Locate the cell with the specified text and output its [X, Y] center coordinate. 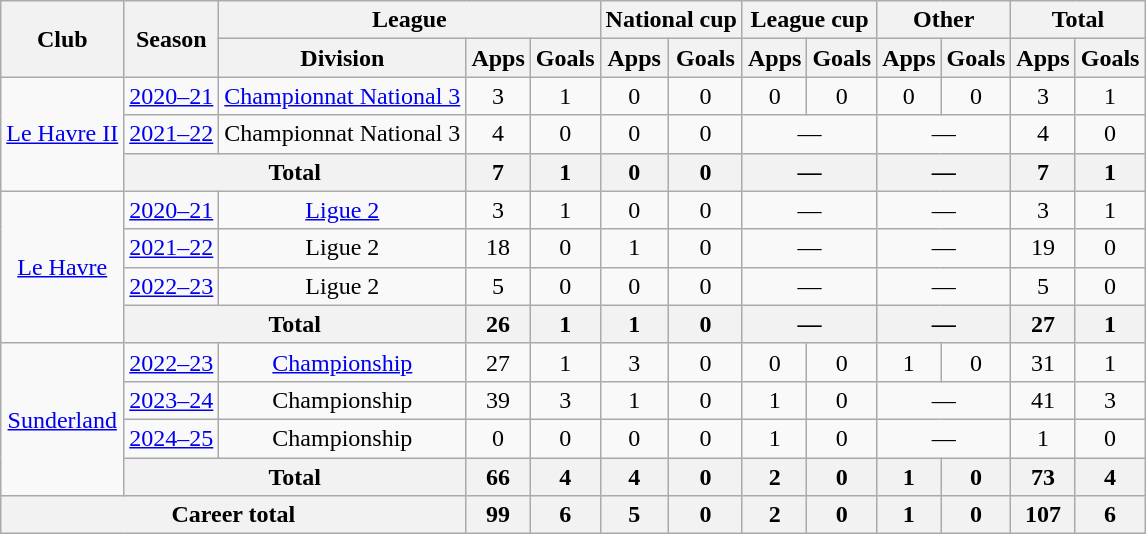
39 [498, 400]
99 [498, 515]
Career total [234, 515]
National cup [671, 20]
73 [1043, 477]
18 [498, 248]
Le Havre II [62, 134]
Club [62, 39]
31 [1043, 362]
107 [1043, 515]
Division [342, 58]
66 [498, 477]
19 [1043, 248]
2024–25 [172, 438]
2023–24 [172, 400]
Le Havre [62, 267]
Sunderland [62, 419]
26 [498, 324]
41 [1043, 400]
Other [944, 20]
League [410, 20]
Season [172, 39]
League cup [809, 20]
